Return the [X, Y] coordinate for the center point of the cell that contains the specified text.  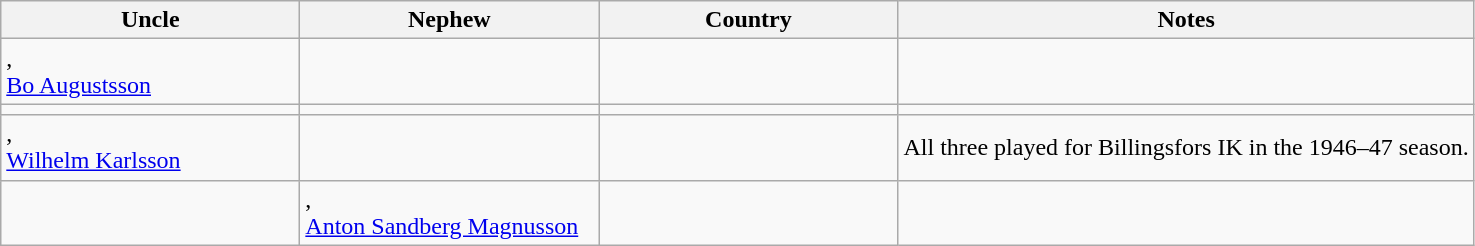
,Bo Augustsson [150, 72]
All three played for Billingsfors IK in the 1946–47 season. [1186, 148]
,Anton Sandberg Magnusson [450, 212]
Country [748, 20]
,Wilhelm Karlsson [150, 148]
Nephew [450, 20]
Notes [1186, 20]
Uncle [150, 20]
